Determine the (x, y) coordinate at the center of the cell enclosing the given text.  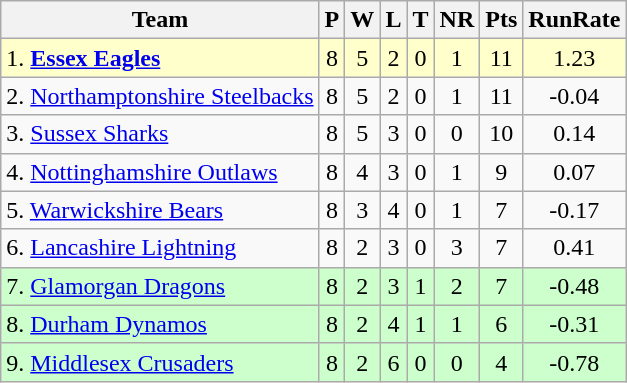
-0.31 (574, 324)
T (420, 20)
7. Glamorgan Dragons (160, 286)
1. Essex Eagles (160, 58)
0.14 (574, 134)
L (394, 20)
Pts (502, 20)
10 (502, 134)
2. Northamptonshire Steelbacks (160, 96)
Team (160, 20)
3. Sussex Sharks (160, 134)
-0.17 (574, 210)
-0.04 (574, 96)
RunRate (574, 20)
8. Durham Dynamos (160, 324)
0.07 (574, 172)
5. Warwickshire Bears (160, 210)
6. Lancashire Lightning (160, 248)
0.41 (574, 248)
-0.78 (574, 362)
4. Nottinghamshire Outlaws (160, 172)
9 (502, 172)
1.23 (574, 58)
9. Middlesex Crusaders (160, 362)
NR (457, 20)
P (332, 20)
W (362, 20)
-0.48 (574, 286)
